Capture the cell that displays the provided text and extract its (x, y) central coordinate. 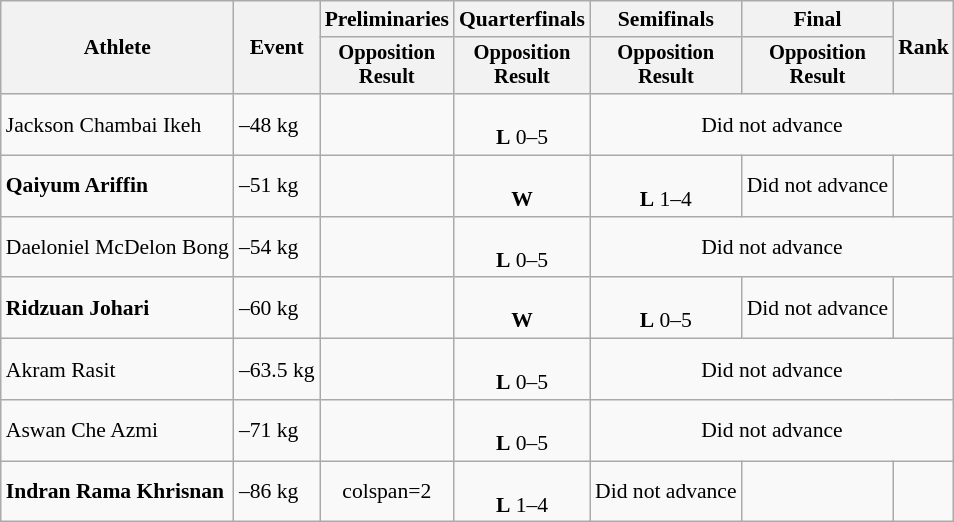
Indran Rama Khrisnan (118, 492)
Qaiyum Ariffin (118, 186)
Rank (924, 48)
Quarterfinals (522, 19)
Daeloniel McDelon Bong (118, 248)
–60 kg (277, 308)
Preliminaries (387, 19)
–51 kg (277, 186)
Akram Rasit (118, 370)
Semifinals (666, 19)
Jackson Chambai Ikeh (118, 124)
Event (277, 48)
Athlete (118, 48)
–54 kg (277, 248)
Final (818, 19)
–71 kg (277, 430)
–48 kg (277, 124)
Ridzuan Johari (118, 308)
–86 kg (277, 492)
colspan=2 (387, 492)
–63.5 kg (277, 370)
Aswan Che Azmi (118, 430)
